Return the (x, y) coordinate for the center point of the cell that contains the specified text.  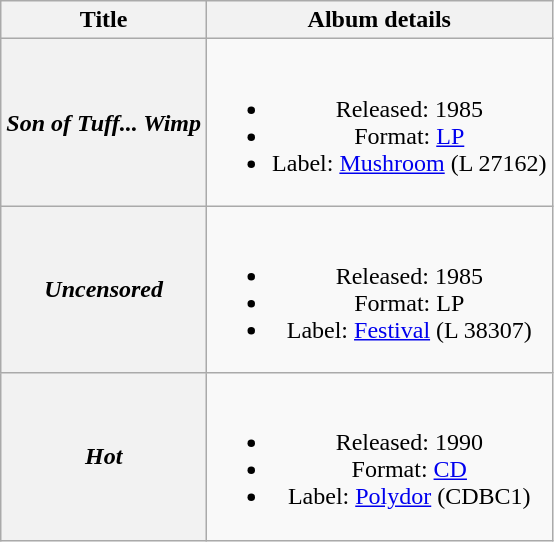
Released: 1985Format: LPLabel: Festival (L 38307) (380, 290)
Hot (104, 456)
Released: 1985Format: LPLabel: Mushroom (L 27162) (380, 122)
Album details (380, 20)
Title (104, 20)
Released: 1990Format: CDLabel: Polydor (CDBC1) (380, 456)
Uncensored (104, 290)
Son of Tuff... Wimp (104, 122)
